Identify which cell holds the provided text, then report its [x, y] central coordinate. 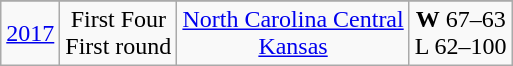
2017 [30, 34]
W 67–63L 62–100 [460, 34]
North Carolina CentralKansas [293, 34]
First FourFirst round [118, 34]
